Return the [X, Y] coordinate for the center point of the cell that contains the specified text.  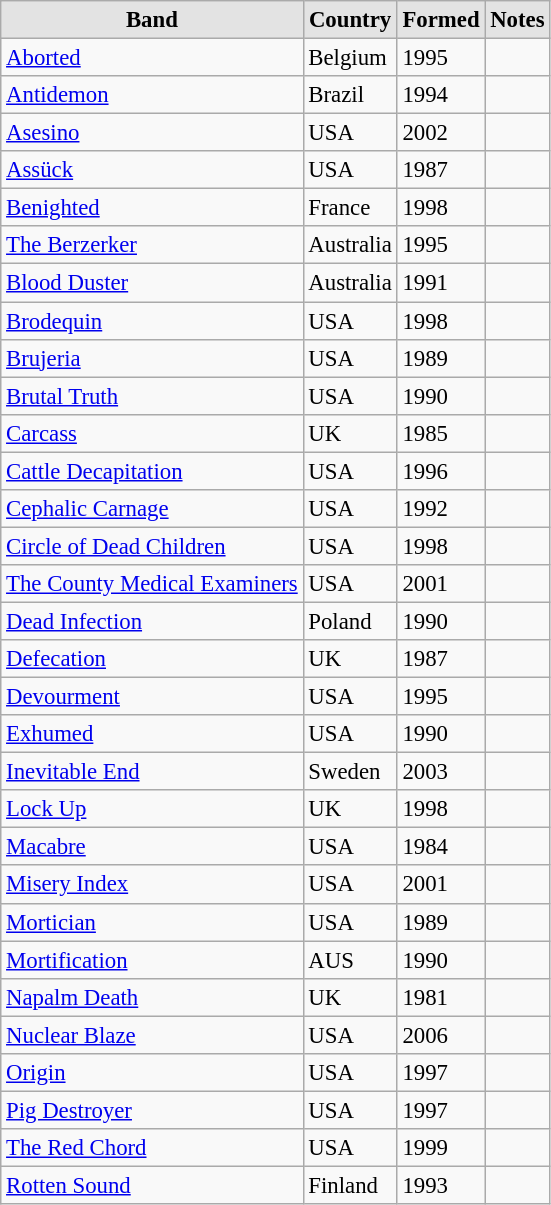
Rotten Sound [152, 1185]
Benighted [152, 208]
1981 [441, 997]
Origin [152, 1073]
Carcass [152, 433]
Finland [350, 1185]
Band [152, 20]
1999 [441, 1148]
Mortification [152, 960]
Macabre [152, 847]
Brujeria [152, 358]
1993 [441, 1185]
Defecation [152, 659]
Cephalic Carnage [152, 509]
Cattle Decapitation [152, 471]
Belgium [350, 58]
Brodequin [152, 321]
Dead Infection [152, 621]
1992 [441, 509]
Pig Destroyer [152, 1110]
Formed [441, 20]
Brazil [350, 95]
France [350, 208]
Misery Index [152, 885]
2003 [441, 772]
Devourment [152, 697]
1994 [441, 95]
1991 [441, 283]
Circle of Dead Children [152, 546]
Blood Duster [152, 283]
Napalm Death [152, 997]
2006 [441, 1035]
The County Medical Examiners [152, 584]
Aborted [152, 58]
2002 [441, 133]
Country [350, 20]
Asesino [152, 133]
Assück [152, 170]
Brutal Truth [152, 396]
Mortician [152, 922]
Notes [518, 20]
1984 [441, 847]
Exhumed [152, 734]
Poland [350, 621]
Antidemon [152, 95]
Sweden [350, 772]
The Red Chord [152, 1148]
Nuclear Blaze [152, 1035]
The Berzerker [152, 245]
1996 [441, 471]
1985 [441, 433]
AUS [350, 960]
Inevitable End [152, 772]
Lock Up [152, 809]
